Detect which cell encompasses the target text, then output its (x, y) center coordinate. 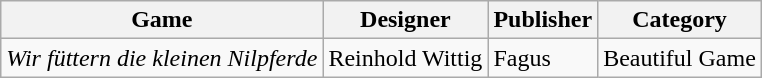
Category (680, 20)
Publisher (543, 20)
Designer (406, 20)
Reinhold Wittig (406, 58)
Fagus (543, 58)
Wir füttern die kleinen Nilpferde (162, 58)
Beautiful Game (680, 58)
Game (162, 20)
